Return the [x, y] coordinate for the center point of the cell that contains the specified text.  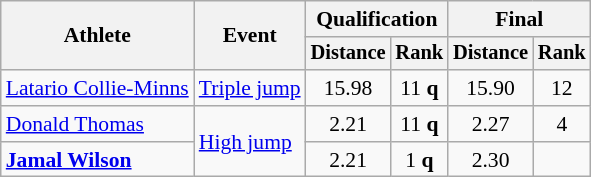
Athlete [98, 36]
4 [562, 124]
Donald Thomas [98, 124]
Qualification [377, 19]
12 [562, 88]
2.21 [348, 124]
High jump [250, 142]
2.27 [490, 124]
Final [519, 19]
Triple jump [250, 88]
15.90 [490, 88]
Event [250, 36]
Latario Collie-Minns [98, 88]
15.98 [348, 88]
